Return (x, y) of the center of cell containing provided text 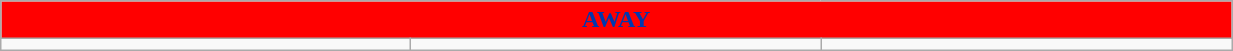
AWAY (616, 20)
